For the text-containing cell, return its midpoint in [x, y] coordinate format. 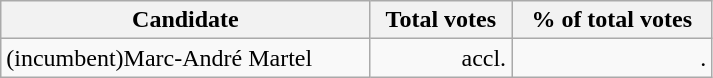
(incumbent)Marc-André Martel [186, 58]
Candidate [186, 20]
Total votes [441, 20]
accl. [441, 58]
. [612, 58]
% of total votes [612, 20]
